For the text-containing cell, return its midpoint in [X, Y] coordinate format. 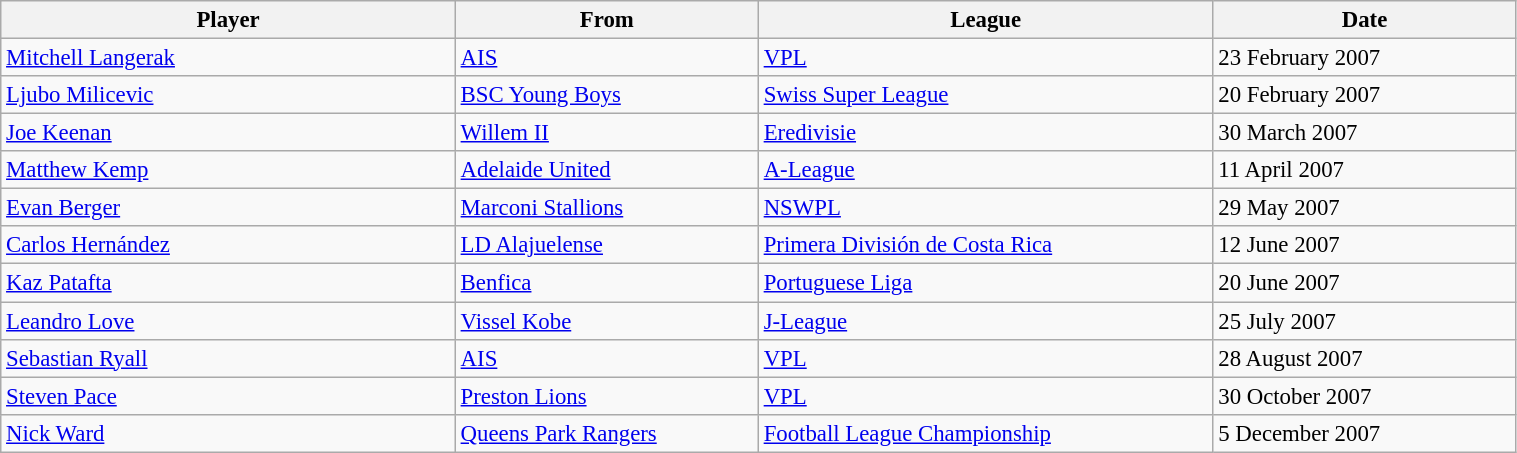
Preston Lions [606, 396]
Nick Ward [228, 433]
Adelaide United [606, 170]
12 June 2007 [1364, 245]
Player [228, 20]
Mitchell Langerak [228, 58]
Matthew Kemp [228, 170]
Vissel Kobe [606, 321]
League [986, 20]
Marconi Stallions [606, 208]
30 March 2007 [1364, 133]
Portuguese Liga [986, 283]
Sebastian Ryall [228, 358]
Leandro Love [228, 321]
Queens Park Rangers [606, 433]
LD Alajuelense [606, 245]
23 February 2007 [1364, 58]
NSWPL [986, 208]
Carlos Hernández [228, 245]
20 February 2007 [1364, 95]
BSC Young Boys [606, 95]
Steven Pace [228, 396]
Ljubo Milicevic [228, 95]
Evan Berger [228, 208]
5 December 2007 [1364, 433]
J-League [986, 321]
30 October 2007 [1364, 396]
29 May 2007 [1364, 208]
Benfica [606, 283]
25 July 2007 [1364, 321]
A-League [986, 170]
Date [1364, 20]
28 August 2007 [1364, 358]
Kaz Patafta [228, 283]
Eredivisie [986, 133]
Joe Keenan [228, 133]
Primera División de Costa Rica [986, 245]
Swiss Super League [986, 95]
Football League Championship [986, 433]
Willem II [606, 133]
11 April 2007 [1364, 170]
20 June 2007 [1364, 283]
From [606, 20]
